Detect which cell encompasses the target text, then output its (X, Y) center coordinate. 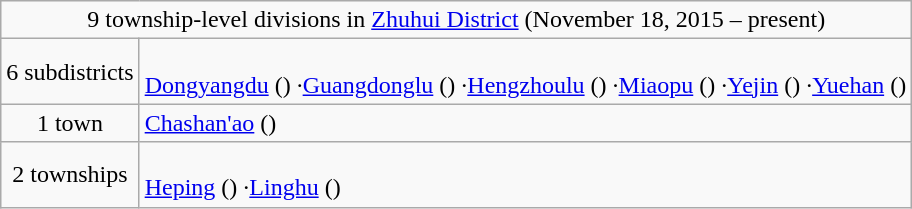
2 townships (70, 174)
Chashan'ao () (525, 123)
9 township-level divisions in Zhuhui District (November 18, 2015 – present) (456, 20)
Dongyangdu () ·Guangdonglu () ·Hengzhoulu () ·Miaopu () ·Yejin () ·Yuehan () (525, 72)
1 town (70, 123)
Heping () ·Linghu () (525, 174)
6 subdistricts (70, 72)
